Output the (X, Y) coordinate of the center of the cell containing the given text.  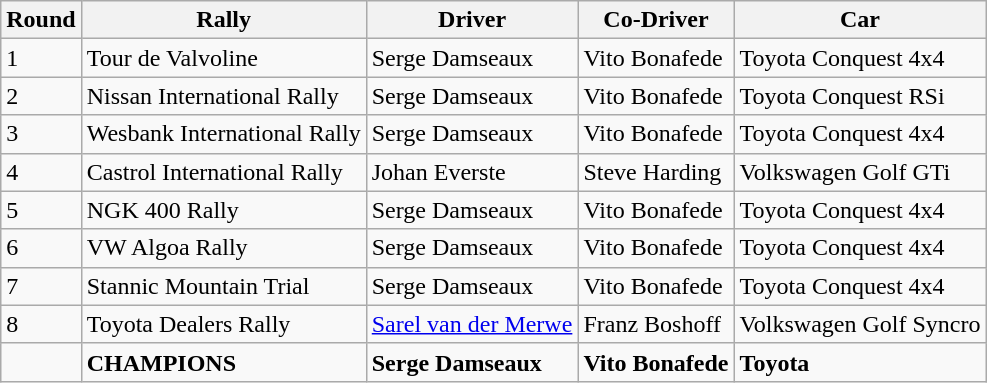
Stannic Mountain Trial (224, 286)
3 (41, 134)
Johan Everste (472, 172)
Tour de Valvoline (224, 58)
5 (41, 210)
Toyota Conquest RSi (860, 96)
Wesbank International Rally (224, 134)
Volkswagen Golf Syncro (860, 324)
Rally (224, 20)
Car (860, 20)
Co-Driver (656, 20)
NGK 400 Rally (224, 210)
Toyota (860, 362)
7 (41, 286)
Round (41, 20)
CHAMPIONS (224, 362)
2 (41, 96)
Volkswagen Golf GTi (860, 172)
Nissan International Rally (224, 96)
Steve Harding (656, 172)
Driver (472, 20)
Sarel van der Merwe (472, 324)
4 (41, 172)
1 (41, 58)
Toyota Dealers Rally (224, 324)
6 (41, 248)
8 (41, 324)
Castrol International Rally (224, 172)
Franz Boshoff (656, 324)
VW Algoa Rally (224, 248)
